Locate the cell with the specified text and output its [X, Y] center coordinate. 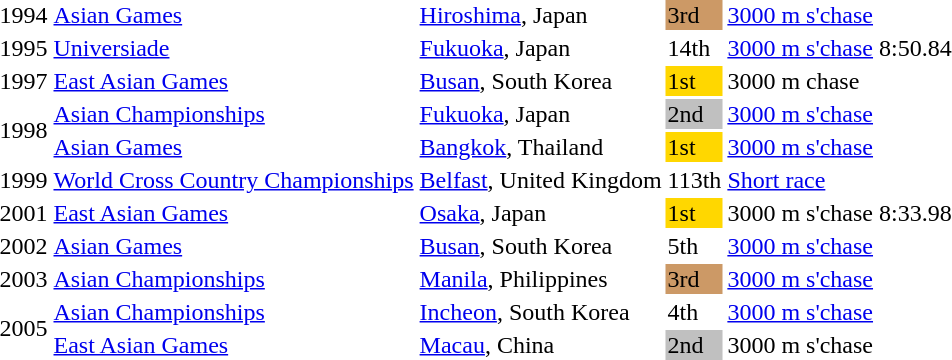
Macau, China [540, 345]
Bangkok, Thailand [540, 147]
Manila, Philippines [540, 279]
Hiroshima, Japan [540, 15]
World Cross Country Championships [234, 180]
3000 m chase [800, 81]
Incheon, South Korea [540, 312]
113th [694, 180]
Universiade [234, 48]
5th [694, 246]
4th [694, 312]
14th [694, 48]
Short race [800, 180]
Osaka, Japan [540, 213]
Belfast, United Kingdom [540, 180]
